Scan for the cell matching the given text and deliver its [X, Y] coordinate at center. 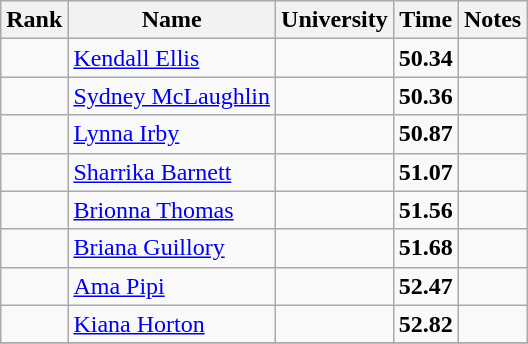
Name [172, 20]
51.07 [426, 172]
50.87 [426, 134]
Rank [34, 20]
51.56 [426, 210]
Kiana Horton [172, 324]
Time [426, 20]
52.47 [426, 286]
50.34 [426, 58]
Sharrika Barnett [172, 172]
52.82 [426, 324]
Lynna Irby [172, 134]
Ama Pipi [172, 286]
Kendall Ellis [172, 58]
Briana Guillory [172, 248]
Notes [492, 20]
50.36 [426, 96]
Brionna Thomas [172, 210]
Sydney McLaughlin [172, 96]
University [335, 20]
51.68 [426, 248]
